Output the (X, Y) coordinate of the center of the cell containing the given text.  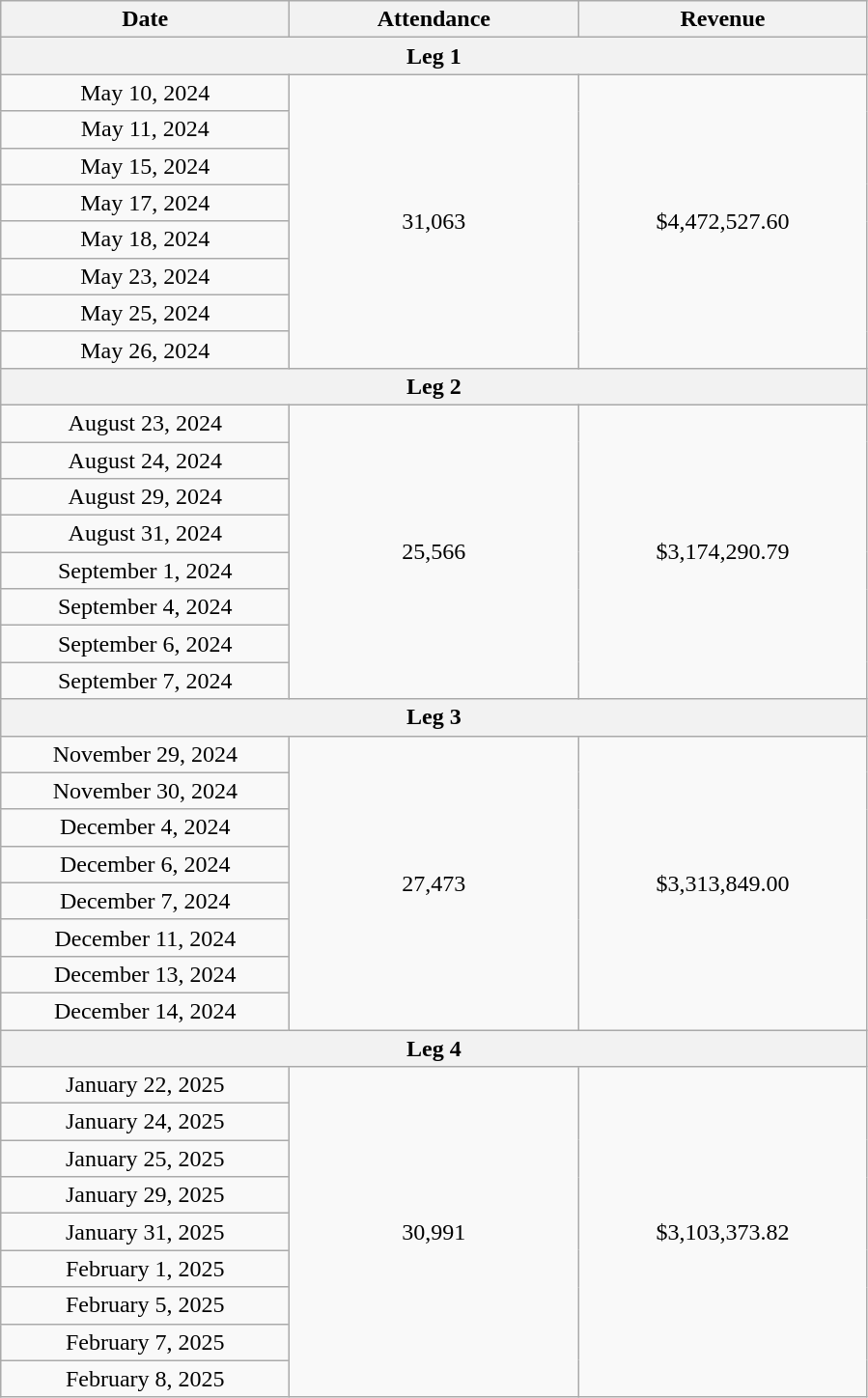
August 29, 2024 (145, 497)
January 22, 2025 (145, 1085)
January 29, 2025 (145, 1195)
May 17, 2024 (145, 203)
August 24, 2024 (145, 461)
Attendance (434, 19)
September 4, 2024 (145, 607)
February 8, 2025 (145, 1379)
May 10, 2024 (145, 93)
Leg 4 (434, 1048)
May 11, 2024 (145, 129)
$4,472,527.60 (722, 221)
February 1, 2025 (145, 1269)
August 23, 2024 (145, 423)
November 30, 2024 (145, 791)
January 31, 2025 (145, 1232)
$3,174,290.79 (722, 551)
February 7, 2025 (145, 1342)
Leg 3 (434, 717)
May 25, 2024 (145, 313)
Leg 1 (434, 56)
September 1, 2024 (145, 571)
30,991 (434, 1232)
December 14, 2024 (145, 1011)
November 29, 2024 (145, 754)
August 31, 2024 (145, 534)
May 23, 2024 (145, 276)
Revenue (722, 19)
December 11, 2024 (145, 937)
December 4, 2024 (145, 827)
May 15, 2024 (145, 166)
25,566 (434, 551)
Leg 2 (434, 386)
January 25, 2025 (145, 1159)
December 6, 2024 (145, 864)
$3,103,373.82 (722, 1232)
27,473 (434, 882)
May 26, 2024 (145, 349)
May 18, 2024 (145, 239)
February 5, 2025 (145, 1305)
$3,313,849.00 (722, 882)
December 13, 2024 (145, 974)
December 7, 2024 (145, 901)
Date (145, 19)
31,063 (434, 221)
September 7, 2024 (145, 681)
January 24, 2025 (145, 1122)
September 6, 2024 (145, 644)
